Extract the [X, Y] coordinate from the center of the cell holding the provided text.  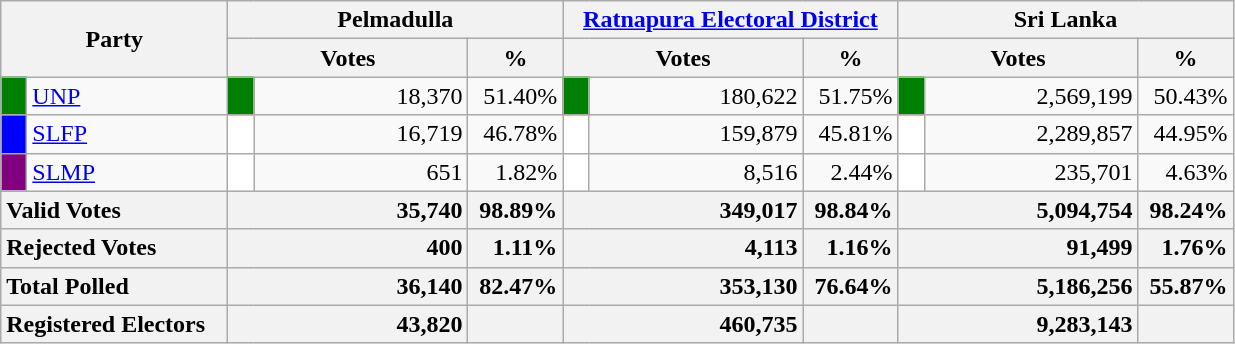
50.43% [1186, 96]
76.64% [850, 286]
18,370 [361, 96]
349,017 [683, 210]
8,516 [696, 172]
Ratnapura Electoral District [730, 20]
651 [361, 172]
91,499 [1018, 248]
4.63% [1186, 172]
51.40% [516, 96]
5,186,256 [1018, 286]
2,289,857 [1031, 134]
9,283,143 [1018, 324]
5,094,754 [1018, 210]
44.95% [1186, 134]
4,113 [683, 248]
2.44% [850, 172]
98.24% [1186, 210]
36,140 [348, 286]
159,879 [696, 134]
43,820 [348, 324]
Sri Lanka [1066, 20]
35,740 [348, 210]
Pelmadulla [396, 20]
353,130 [683, 286]
UNP [128, 96]
1.11% [516, 248]
1.82% [516, 172]
SLFP [128, 134]
1.76% [1186, 248]
1.16% [850, 248]
45.81% [850, 134]
51.75% [850, 96]
180,622 [696, 96]
16,719 [361, 134]
46.78% [516, 134]
55.87% [1186, 286]
98.89% [516, 210]
2,569,199 [1031, 96]
460,735 [683, 324]
Party [114, 39]
235,701 [1031, 172]
Rejected Votes [114, 248]
98.84% [850, 210]
Total Polled [114, 286]
400 [348, 248]
82.47% [516, 286]
Registered Electors [114, 324]
Valid Votes [114, 210]
SLMP [128, 172]
